Return the [x, y] coordinate for the center point of the cell that contains the specified text.  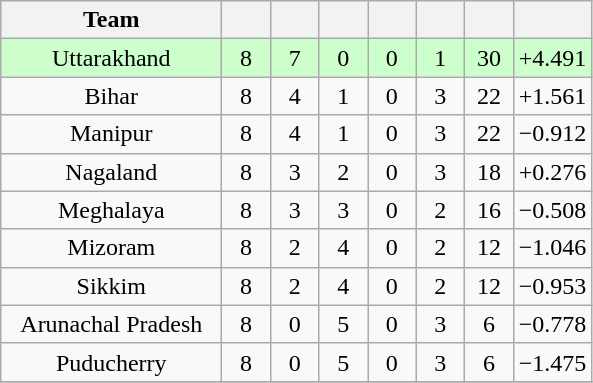
Uttarakhand [112, 58]
Manipur [112, 134]
+4.491 [552, 58]
18 [490, 172]
30 [490, 58]
Team [112, 20]
−0.953 [552, 286]
Mizoram [112, 248]
Arunachal Pradesh [112, 324]
Puducherry [112, 362]
−0.778 [552, 324]
−1.475 [552, 362]
Sikkim [112, 286]
+1.561 [552, 96]
7 [294, 58]
Bihar [112, 96]
−0.508 [552, 210]
−1.046 [552, 248]
Meghalaya [112, 210]
Nagaland [112, 172]
16 [490, 210]
+0.276 [552, 172]
−0.912 [552, 134]
